Find where the given text appears and provide that cell's center as (x, y) coordinate. 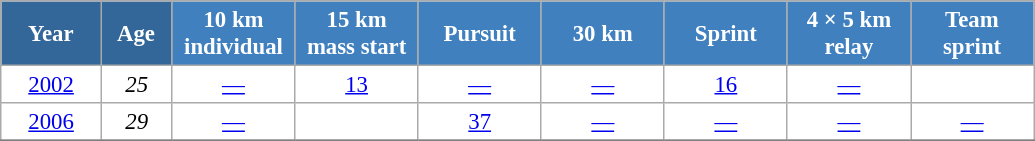
Pursuit (480, 34)
13 (356, 85)
37 (480, 122)
16 (726, 85)
2002 (52, 85)
15 km mass start (356, 34)
25 (136, 85)
Team sprint (972, 34)
2006 (52, 122)
4 × 5 km relay (848, 34)
Year (52, 34)
29 (136, 122)
Sprint (726, 34)
10 km individual (234, 34)
30 km (602, 34)
Age (136, 34)
